Provide the [x, y] coordinate of the cell's center where the given text is located.  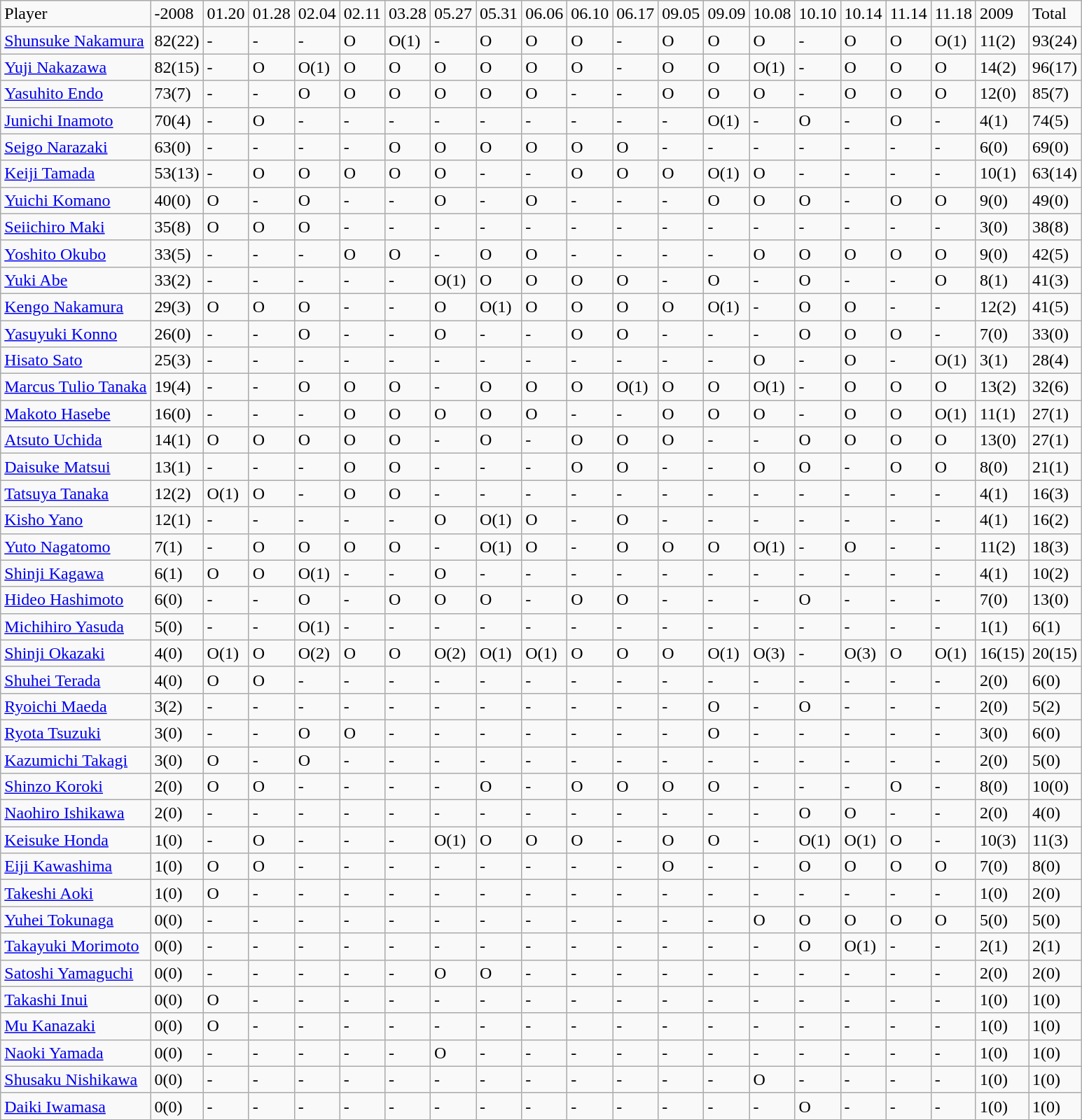
10.08 [772, 14]
11.14 [908, 14]
38(8) [1055, 227]
Ryoichi Maeda [76, 706]
14(2) [1001, 67]
7(1) [176, 547]
06.10 [590, 14]
Junichi Inamoto [76, 120]
Hisato Sato [76, 360]
Atsuto Uchida [76, 440]
8(1) [1001, 280]
Takayuki Morimoto [76, 946]
Shuhei Terada [76, 680]
73(7) [176, 94]
Makoto Hasebe [76, 414]
85(7) [1055, 94]
53(13) [176, 174]
Keiji Tamada [76, 174]
Yuji Nakazawa [76, 67]
10(2) [1055, 573]
06.17 [636, 14]
Player [76, 14]
Yuto Nagatomo [76, 547]
02.11 [362, 14]
Daiki Iwamasa [76, 1106]
14(1) [176, 440]
18(3) [1055, 547]
Michihiro Yasuda [76, 626]
01.28 [272, 14]
42(5) [1055, 253]
Ryota Tsuzuki [76, 733]
35(8) [176, 227]
Seigo Narazaki [76, 147]
Kazumichi Takagi [76, 759]
33(0) [1055, 334]
5(2) [1055, 706]
Tatsuya Tanaka [76, 493]
Takashi Inui [76, 1000]
Yoshito Okubo [76, 253]
Satoshi Yamaguchi [76, 973]
Mu Kanazaki [76, 1026]
Shunsuke Nakamura [76, 41]
Yuki Abe [76, 280]
09.09 [727, 14]
Hideo Hashimoto [76, 600]
41(3) [1055, 280]
02.04 [317, 14]
Kengo Nakamura [76, 307]
33(5) [176, 253]
82(22) [176, 41]
21(1) [1055, 467]
09.05 [681, 14]
12(1) [176, 520]
82(15) [176, 67]
16(15) [1001, 653]
Naoki Yamada [76, 1053]
Yuhei Tokunaga [76, 920]
12(0) [1001, 94]
28(4) [1055, 360]
01.20 [226, 14]
11(3) [1055, 840]
40(0) [176, 200]
Daisuke Matsui [76, 467]
Naohiro Ishikawa [76, 813]
Yasuyuki Konno [76, 334]
03.28 [408, 14]
10(3) [1001, 840]
Shinji Okazaki [76, 653]
Marcus Tulio Tanaka [76, 387]
10(0) [1055, 787]
63(0) [176, 147]
32(6) [1055, 387]
Seiichiro Maki [76, 227]
16(2) [1055, 520]
33(2) [176, 280]
Total [1055, 14]
20(15) [1055, 653]
Yasuhito Endo [76, 94]
26(0) [176, 334]
Shinji Kagawa [76, 573]
Yuichi Komano [76, 200]
69(0) [1055, 147]
49(0) [1055, 200]
Kisho Yano [76, 520]
3(1) [1001, 360]
Shinzo Koroki [76, 787]
70(4) [176, 120]
05.27 [452, 14]
13(2) [1001, 387]
11(1) [1001, 414]
63(14) [1055, 174]
1(1) [1001, 626]
41(5) [1055, 307]
06.06 [545, 14]
10(1) [1001, 174]
10.10 [818, 14]
19(4) [176, 387]
Eiji Kawashima [76, 867]
10.14 [863, 14]
29(3) [176, 307]
74(5) [1055, 120]
05.31 [499, 14]
11.18 [953, 14]
-2008 [176, 14]
13(1) [176, 467]
93(24) [1055, 41]
3(2) [176, 706]
96(17) [1055, 67]
Keisuke Honda [76, 840]
2009 [1001, 14]
25(3) [176, 360]
16(0) [176, 414]
Shusaku Nishikawa [76, 1079]
16(3) [1055, 493]
Takeshi Aoki [76, 893]
